Detect which cell encompasses the target text, then output its [x, y] center coordinate. 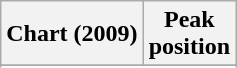
Peakposition [189, 34]
Chart (2009) [72, 34]
